Capture the cell that displays the provided text and extract its (x, y) central coordinate. 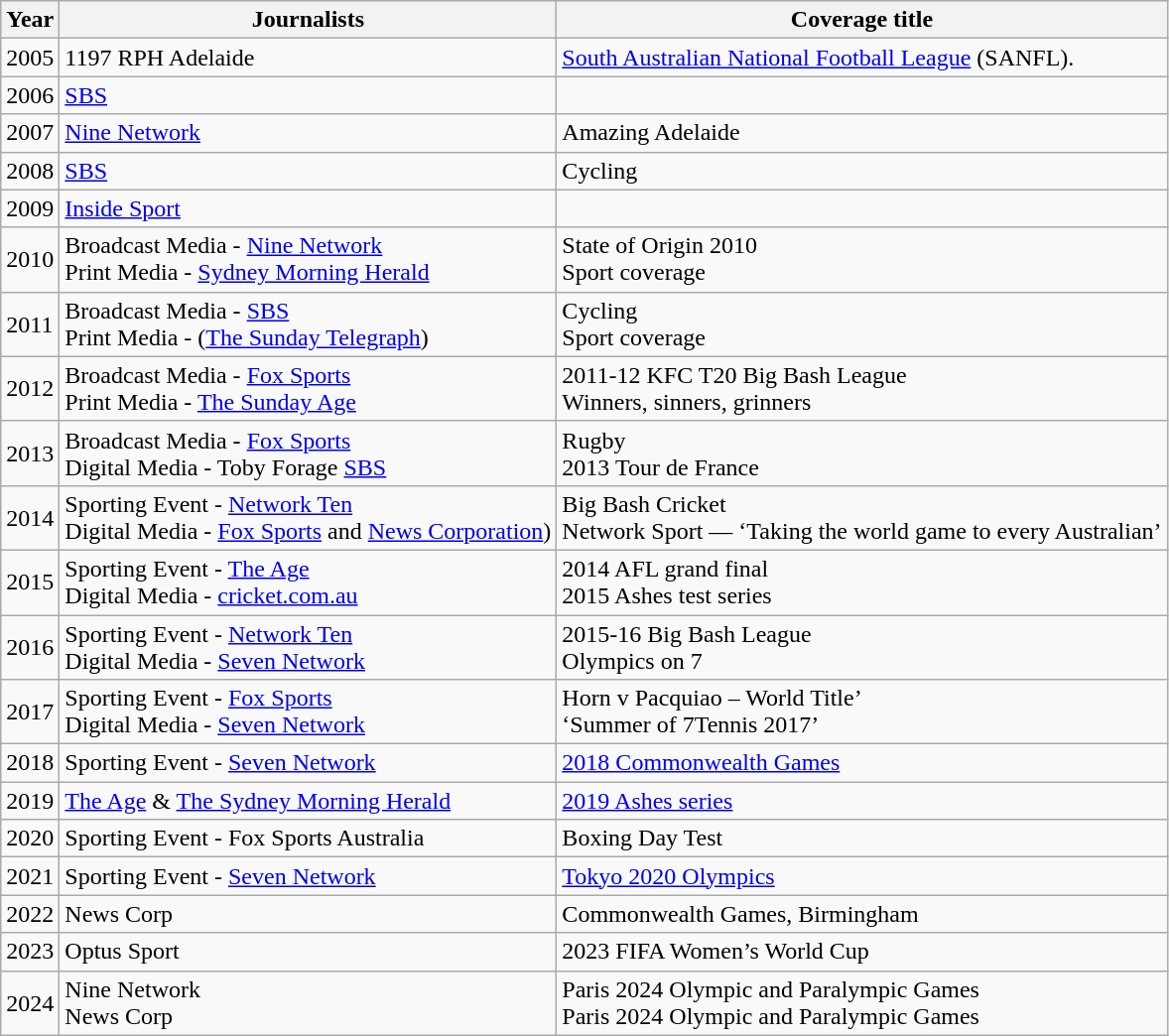
2023 FIFA Women’s World Cup (861, 952)
2024 (30, 1002)
2009 (30, 208)
2005 (30, 58)
2013 (30, 453)
2017 (30, 712)
Optus Sport (308, 952)
Year (30, 20)
2006 (30, 95)
Horn v Pacquiao – World Title’ ‘Summer of 7Tennis 2017’ (861, 712)
2018 Commonwealth Games (861, 763)
Tokyo 2020 Olympics (861, 876)
Cycling Sport coverage (861, 324)
2015 (30, 582)
Broadcast Media - Fox Sports Digital Media - Toby Forage SBS (308, 453)
2012 (30, 389)
2021 (30, 876)
2018 (30, 763)
2007 (30, 133)
2019 Ashes series (861, 801)
Broadcast Media - Fox Sports Print Media - The Sunday Age (308, 389)
Inside Sport (308, 208)
Amazing Adelaide (861, 133)
2015-16 Big Bash League Olympics on 7 (861, 647)
Broadcast Media - Nine Network Print Media - Sydney Morning Herald (308, 260)
2011 (30, 324)
2016 (30, 647)
Commonwealth Games, Birmingham (861, 914)
Cycling (861, 171)
Nine Network (308, 133)
2011-12 KFC T20 Big Bash League Winners, sinners, grinners (861, 389)
Sporting Event - Fox Sports Australia (308, 839)
Nine Network News Corp (308, 1002)
2014 (30, 518)
2019 (30, 801)
Sporting Event - Network Ten Digital Media - Seven Network (308, 647)
Paris 2024 Olympic and Paralympic Games Paris 2024 Olympic and Paralympic Games (861, 1002)
Broadcast Media - SBS Print Media - (The Sunday Telegraph) (308, 324)
Journalists (308, 20)
2023 (30, 952)
Sporting Event - Network Ten Digital Media - Fox Sports and News Corporation) (308, 518)
The Age & The Sydney Morning Herald (308, 801)
2008 (30, 171)
Sporting Event - The Age Digital Media - cricket.com.au (308, 582)
State of Origin 2010 Sport coverage (861, 260)
Sporting Event - Fox Sports Digital Media - Seven Network (308, 712)
Coverage title (861, 20)
1197 RPH Adelaide (308, 58)
2022 (30, 914)
2010 (30, 260)
Boxing Day Test (861, 839)
2020 (30, 839)
2014 AFL grand final 2015 Ashes test series (861, 582)
News Corp (308, 914)
South Australian National Football League (SANFL). (861, 58)
Rugby 2013 Tour de France (861, 453)
Big Bash Cricket Network Sport — ‘Taking the world game to every Australian’ (861, 518)
